Find where the given text appears and provide that cell's center as (x, y) coordinate. 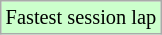
Fastest session lap (81, 17)
